Extract the (x, y) coordinate from the center of the cell holding the provided text.  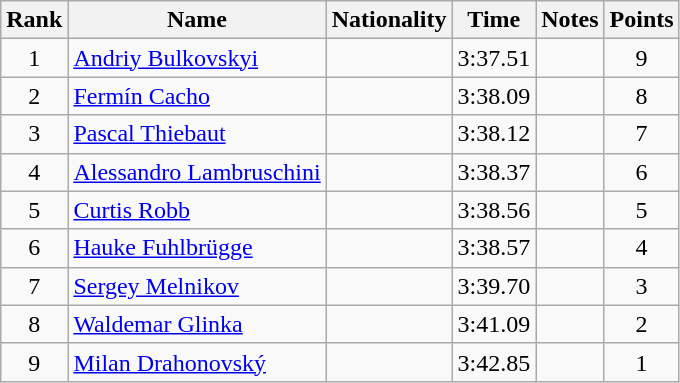
Name (197, 20)
Time (494, 20)
Alessandro Lambruschini (197, 172)
Milan Drahonovský (197, 362)
3:38.56 (494, 210)
3:39.70 (494, 286)
3:37.51 (494, 58)
3:38.57 (494, 248)
Nationality (389, 20)
Fermín Cacho (197, 96)
3:41.09 (494, 324)
Waldemar Glinka (197, 324)
3:38.09 (494, 96)
Rank (34, 20)
Notes (570, 20)
3:38.37 (494, 172)
Hauke Fuhlbrügge (197, 248)
3:42.85 (494, 362)
Sergey Melnikov (197, 286)
Curtis Robb (197, 210)
Andriy Bulkovskyi (197, 58)
Points (642, 20)
3:38.12 (494, 134)
Pascal Thiebaut (197, 134)
